Extract the [X, Y] coordinate from the center of the cell holding the provided text.  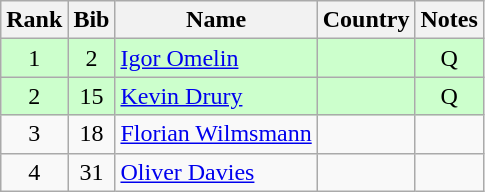
Name [216, 20]
1 [34, 58]
4 [34, 172]
15 [92, 96]
31 [92, 172]
18 [92, 134]
Bib [92, 20]
Oliver Davies [216, 172]
Florian Wilmsmann [216, 134]
Rank [34, 20]
Country [366, 20]
Igor Omelin [216, 58]
Kevin Drury [216, 96]
3 [34, 134]
Notes [449, 20]
